For the text-containing cell, return its midpoint in (X, Y) coordinate format. 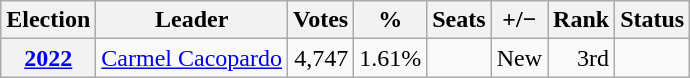
Election (48, 20)
Carmel Cacopardo (192, 58)
3rd (582, 58)
1.61% (390, 58)
4,747 (320, 58)
% (390, 20)
Status (652, 20)
Leader (192, 20)
+/− (519, 20)
New (519, 58)
Rank (582, 20)
2022 (48, 58)
Seats (459, 20)
Votes (320, 20)
